Capture the cell that displays the provided text and extract its (X, Y) central coordinate. 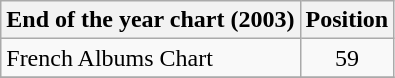
Position (347, 20)
59 (347, 58)
End of the year chart (2003) (150, 20)
French Albums Chart (150, 58)
